For the text-containing cell, return its midpoint in [X, Y] coordinate format. 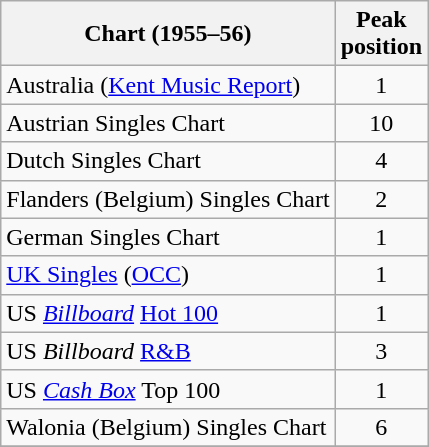
6 [381, 427]
Austrian Singles Chart [168, 123]
US Billboard R&B [168, 351]
2 [381, 199]
US Cash Box Top 100 [168, 389]
UK Singles (OCC) [168, 275]
4 [381, 161]
Walonia (Belgium) Singles Chart [168, 427]
Peakposition [381, 34]
Chart (1955–56) [168, 34]
Flanders (Belgium) Singles Chart [168, 199]
German Singles Chart [168, 237]
10 [381, 123]
Dutch Singles Chart [168, 161]
US Billboard Hot 100 [168, 313]
Australia (Kent Music Report) [168, 85]
3 [381, 351]
